Scan for the cell matching the given text and deliver its (X, Y) coordinate at center. 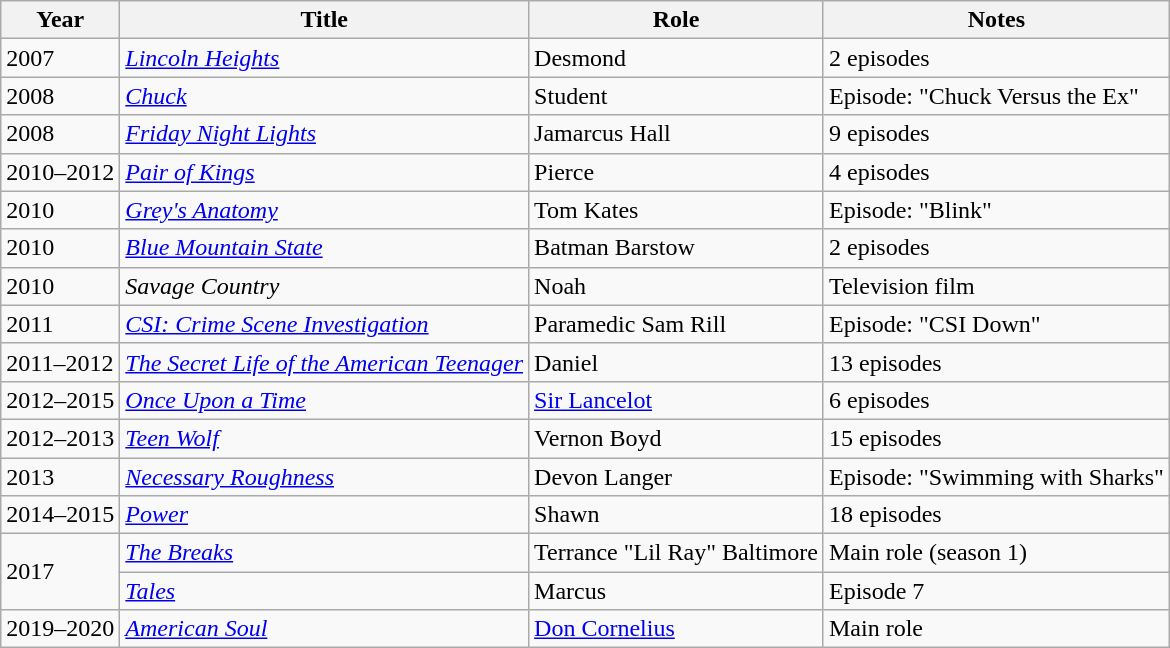
Main role (season 1) (996, 553)
4 episodes (996, 172)
Role (676, 20)
Once Upon a Time (324, 400)
18 episodes (996, 515)
Friday Night Lights (324, 134)
Student (676, 96)
Main role (996, 629)
Episode: "Chuck Versus the Ex" (996, 96)
Tom Kates (676, 210)
Television film (996, 286)
Episode 7 (996, 591)
Savage Country (324, 286)
6 episodes (996, 400)
2012–2013 (60, 438)
Devon Langer (676, 477)
Jamarcus Hall (676, 134)
The Secret Life of the American Teenager (324, 362)
Tales (324, 591)
2017 (60, 572)
2007 (60, 58)
2011 (60, 324)
Don Cornelius (676, 629)
Episode: "Blink" (996, 210)
Teen Wolf (324, 438)
Episode: "Swimming with Sharks" (996, 477)
Notes (996, 20)
Power (324, 515)
Vernon Boyd (676, 438)
Noah (676, 286)
Lincoln Heights (324, 58)
Pair of Kings (324, 172)
Title (324, 20)
2011–2012 (60, 362)
Daniel (676, 362)
CSI: Crime Scene Investigation (324, 324)
2019–2020 (60, 629)
Shawn (676, 515)
The Breaks (324, 553)
Pierce (676, 172)
2013 (60, 477)
15 episodes (996, 438)
9 episodes (996, 134)
2010–2012 (60, 172)
Marcus (676, 591)
Chuck (324, 96)
Year (60, 20)
Sir Lancelot (676, 400)
Paramedic Sam Rill (676, 324)
Grey's Anatomy (324, 210)
Terrance "Lil Ray" Baltimore (676, 553)
Necessary Roughness (324, 477)
Blue Mountain State (324, 248)
American Soul (324, 629)
Desmond (676, 58)
Batman Barstow (676, 248)
Episode: "CSI Down" (996, 324)
2012–2015 (60, 400)
13 episodes (996, 362)
2014–2015 (60, 515)
